Extract the (X, Y) coordinate from the center of the cell holding the provided text.  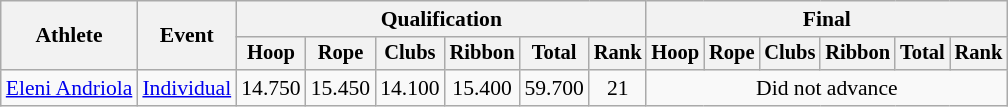
14.750 (270, 88)
15.400 (482, 88)
14.100 (410, 88)
15.450 (340, 88)
Eleni Andriola (70, 88)
21 (618, 88)
Individual (186, 88)
Event (186, 36)
Did not advance (826, 88)
Final (826, 19)
Qualification (441, 19)
Athlete (70, 36)
59.700 (554, 88)
